Pinpoint the cell where the given text exists, returning its (X, Y) midpoint coordinate. 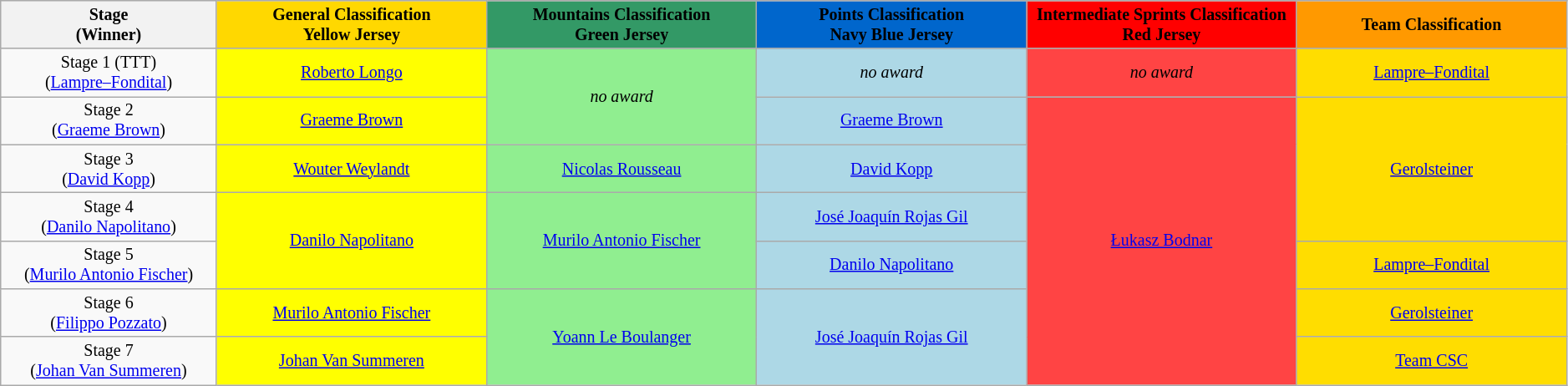
Stage 6(Filippo Pozzato) (109, 312)
Stage 3(David Kopp) (109, 169)
Stage(Winner) (109, 25)
Team Classification (1432, 25)
Points ClassificationNavy Blue Jersey (892, 25)
Nicolas Rousseau (622, 169)
Stage 2(Graeme Brown) (109, 120)
Roberto Longo (351, 74)
General ClassificationYellow Jersey (351, 25)
Stage 1 (TTT)(Lampre–Fondital) (109, 74)
Łukasz Bodnar (1161, 241)
Johan Van Summeren (351, 361)
Yoann Le Boulanger (622, 338)
Wouter Weylandt (351, 169)
Intermediate Sprints ClassificationRed Jersey (1161, 25)
David Kopp (892, 169)
Stage 4(Danilo Napolitano) (109, 217)
Team CSC (1432, 361)
Mountains ClassificationGreen Jersey (622, 25)
Stage 7(Johan Van Summeren) (109, 361)
Stage 5(Murilo Antonio Fischer) (109, 264)
